Output the (X, Y) coordinate of the center of the cell containing the given text.  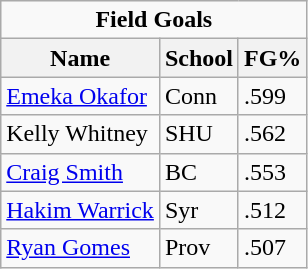
BC (198, 172)
.562 (272, 134)
Craig Smith (80, 172)
Field Goals (154, 20)
Syr (198, 210)
Conn (198, 96)
.507 (272, 248)
Prov (198, 248)
.553 (272, 172)
School (198, 58)
SHU (198, 134)
Ryan Gomes (80, 248)
FG% (272, 58)
Emeka Okafor (80, 96)
Hakim Warrick (80, 210)
Kelly Whitney (80, 134)
.512 (272, 210)
.599 (272, 96)
Name (80, 58)
